For the text-containing cell, return its midpoint in (X, Y) coordinate format. 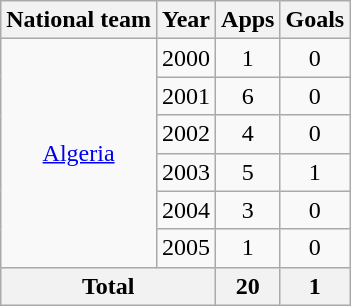
Algeria (79, 153)
20 (248, 286)
Goals (315, 20)
6 (248, 96)
Apps (248, 20)
Total (108, 286)
2002 (186, 134)
4 (248, 134)
5 (248, 172)
National team (79, 20)
2001 (186, 96)
2005 (186, 248)
3 (248, 210)
2004 (186, 210)
2003 (186, 172)
2000 (186, 58)
Year (186, 20)
